Search for the cell housing the specified text and yield its [X, Y] center coordinate. 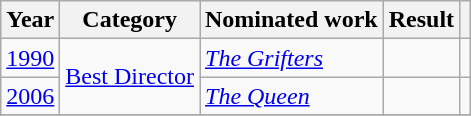
Best Director [130, 77]
Nominated work [292, 20]
The Queen [292, 96]
Year [30, 20]
2006 [30, 96]
Result [421, 20]
The Grifters [292, 58]
Category [130, 20]
1990 [30, 58]
